Search for the cell housing the specified text and yield its (x, y) center coordinate. 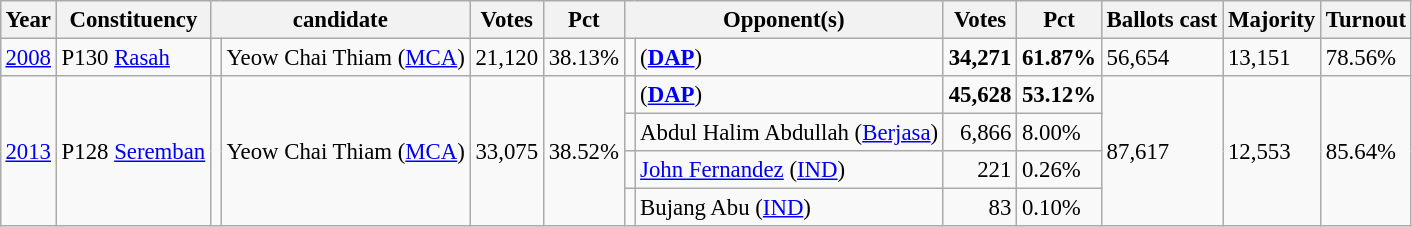
candidate (341, 20)
P128 Seremban (133, 151)
P130 Rasah (133, 57)
221 (980, 170)
13,151 (1272, 57)
Constituency (133, 20)
21,120 (506, 57)
Bujang Abu (IND) (790, 208)
Ballots cast (1162, 20)
Abdul Halim Abdullah (Berjasa) (790, 133)
12,553 (1272, 151)
2013 (28, 151)
33,075 (506, 151)
Majority (1272, 20)
6,866 (980, 133)
Year (28, 20)
0.26% (1060, 170)
0.10% (1060, 208)
53.12% (1060, 95)
John Fernandez (IND) (790, 170)
2008 (28, 57)
87,617 (1162, 151)
Opponent(s) (784, 20)
78.56% (1366, 57)
Turnout (1366, 20)
38.13% (584, 57)
56,654 (1162, 57)
38.52% (584, 151)
45,628 (980, 95)
34,271 (980, 57)
85.64% (1366, 151)
8.00% (1060, 133)
61.87% (1060, 57)
83 (980, 208)
